Scan for the cell matching the given text and deliver its (x, y) coordinate at center. 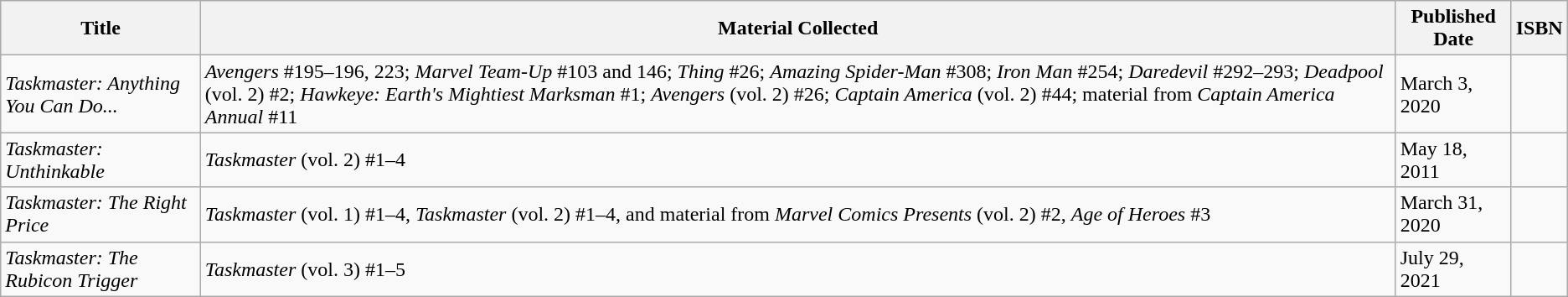
May 18, 2011 (1453, 159)
July 29, 2021 (1453, 268)
Taskmaster: Anything You Can Do... (101, 94)
Taskmaster (vol. 3) #1–5 (797, 268)
Taskmaster (vol. 2) #1–4 (797, 159)
Taskmaster: The Rubicon Trigger (101, 268)
Published Date (1453, 29)
Title (101, 29)
ISBN (1540, 29)
Material Collected (797, 29)
Taskmaster (vol. 1) #1–4, Taskmaster (vol. 2) #1–4, and material from Marvel Comics Presents (vol. 2) #2, Age of Heroes #3 (797, 215)
Taskmaster: Unthinkable (101, 159)
March 31, 2020 (1453, 215)
Taskmaster: The Right Price (101, 215)
March 3, 2020 (1453, 94)
